Output the (X, Y) coordinate of the center of the cell containing the given text.  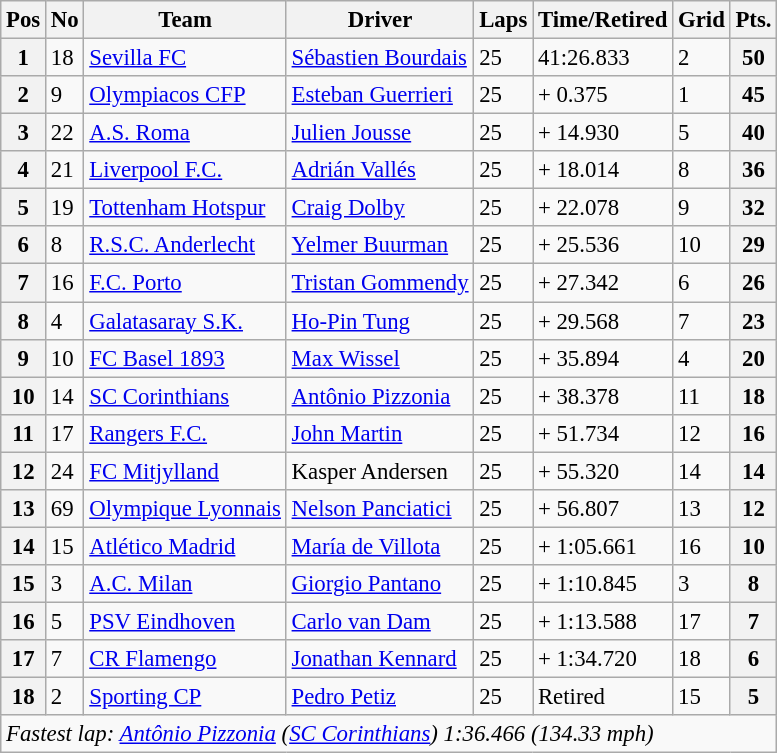
A.S. Roma (185, 133)
A.C. Milan (185, 584)
22 (65, 133)
Nelson Panciatici (380, 509)
Retired (603, 697)
Tristan Gommendy (380, 283)
+ 14.930 (603, 133)
+ 51.734 (603, 433)
Pts. (754, 20)
Team (185, 20)
41:26.833 (603, 58)
R.S.C. Anderlecht (185, 245)
69 (65, 509)
Tottenham Hotspur (185, 208)
Liverpool F.C. (185, 170)
+ 56.807 (603, 509)
+ 1:05.661 (603, 546)
Time/Retired (603, 20)
F.C. Porto (185, 283)
26 (754, 283)
24 (65, 471)
21 (65, 170)
29 (754, 245)
36 (754, 170)
Driver (380, 20)
Jonathan Kennard (380, 659)
+ 1:10.845 (603, 584)
+ 29.568 (603, 321)
Ho-Pin Tung (380, 321)
+ 38.378 (603, 396)
Olympique Lyonnais (185, 509)
John Martin (380, 433)
SC Corinthians (185, 396)
Kasper Andersen (380, 471)
Pedro Petiz (380, 697)
CR Flamengo (185, 659)
+ 25.536 (603, 245)
No (65, 20)
+ 1:34.720 (603, 659)
Sporting CP (185, 697)
+ 18.014 (603, 170)
Sevilla FC (185, 58)
+ 27.342 (603, 283)
Esteban Guerrieri (380, 95)
Sébastien Bourdais (380, 58)
Rangers F.C. (185, 433)
+ 22.078 (603, 208)
+ 55.320 (603, 471)
23 (754, 321)
32 (754, 208)
20 (754, 358)
19 (65, 208)
Antônio Pizzonia (380, 396)
Max Wissel (380, 358)
+ 1:13.588 (603, 621)
Galatasaray S.K. (185, 321)
50 (754, 58)
Adrián Vallés (380, 170)
FC Mitjylland (185, 471)
+ 35.894 (603, 358)
Pos (24, 20)
45 (754, 95)
Fastest lap: Antônio Pizzonia (SC Corinthians) 1:36.466 (134.33 mph) (389, 734)
Craig Dolby (380, 208)
FC Basel 1893 (185, 358)
Grid (702, 20)
Yelmer Buurman (380, 245)
Carlo van Dam (380, 621)
Laps (504, 20)
María de Villota (380, 546)
Atlético Madrid (185, 546)
+ 0.375 (603, 95)
PSV Eindhoven (185, 621)
Olympiacos CFP (185, 95)
Julien Jousse (380, 133)
40 (754, 133)
Giorgio Pantano (380, 584)
